Locate the cell with the specified text and output its [x, y] center coordinate. 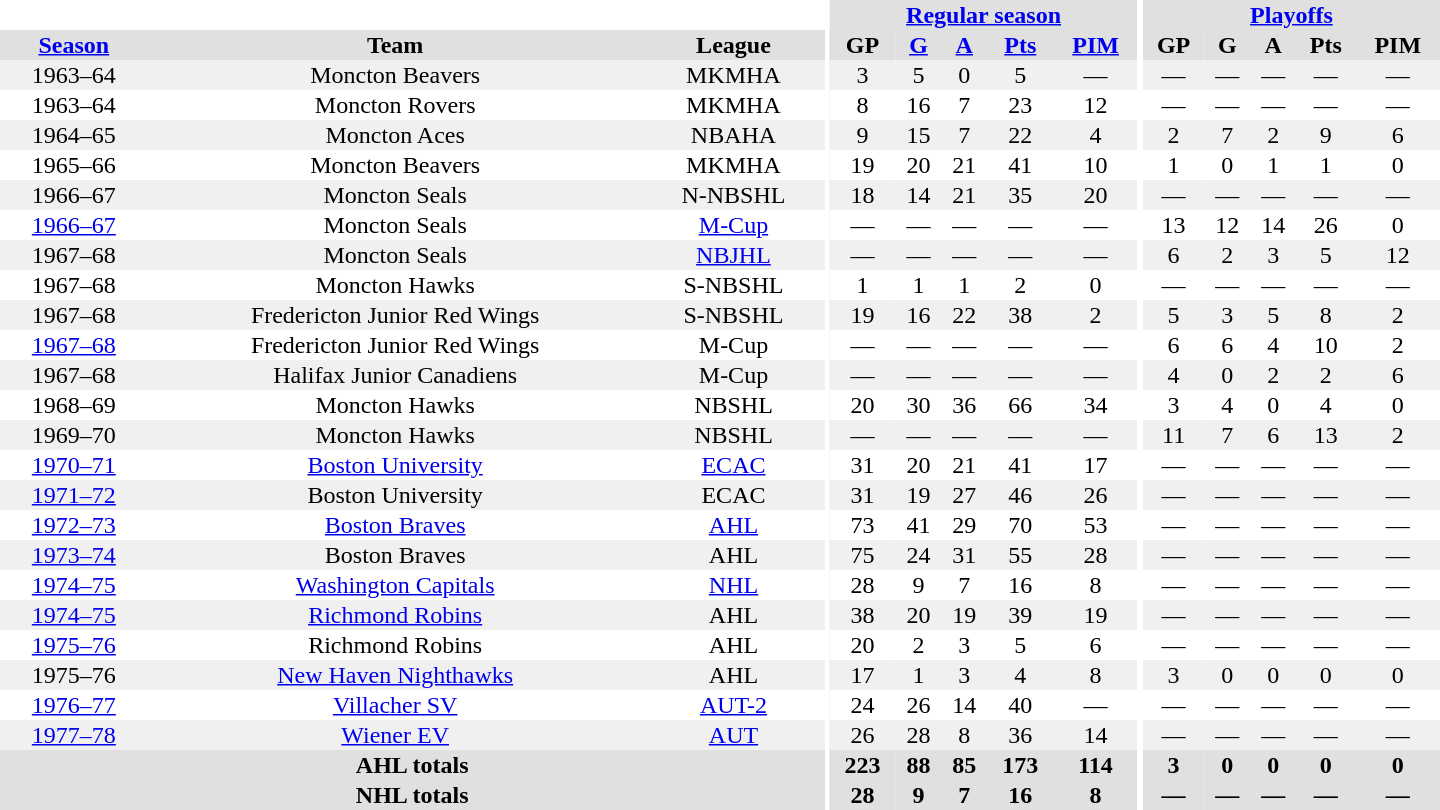
23 [1020, 105]
N-NBSHL [734, 195]
85 [964, 765]
27 [964, 495]
1976–77 [74, 705]
Season [74, 45]
1969–70 [74, 435]
NHL [734, 585]
1965–66 [74, 165]
34 [1095, 405]
AUT-2 [734, 705]
1970–71 [74, 465]
30 [919, 405]
Villacher SV [396, 705]
AUT [734, 735]
Playoffs [1292, 15]
1972–73 [74, 525]
114 [1095, 765]
88 [919, 765]
League [734, 45]
Moncton Aces [396, 135]
173 [1020, 765]
AHL totals [412, 765]
1968–69 [74, 405]
46 [1020, 495]
70 [1020, 525]
1977–78 [74, 735]
18 [862, 195]
1971–72 [74, 495]
73 [862, 525]
15 [919, 135]
11 [1174, 435]
NHL totals [412, 795]
Regular season [983, 15]
NBJHL [734, 255]
53 [1095, 525]
29 [964, 525]
Team [396, 45]
39 [1020, 615]
223 [862, 765]
Moncton Rovers [396, 105]
Washington Capitals [396, 585]
66 [1020, 405]
1973–74 [74, 555]
1964–65 [74, 135]
55 [1020, 555]
NBAHA [734, 135]
Wiener EV [396, 735]
New Haven Nighthawks [396, 675]
35 [1020, 195]
75 [862, 555]
40 [1020, 705]
Halifax Junior Canadiens [396, 375]
